Determine the [x, y] coordinate at the center of the cell enclosing the given text.  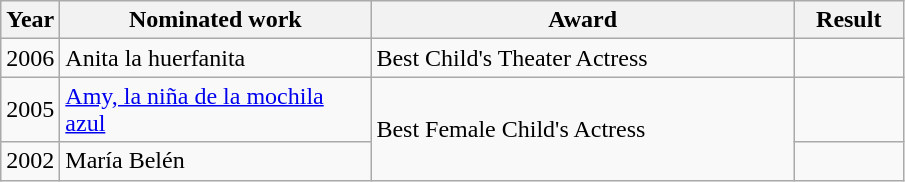
María Belén [216, 161]
Best Child's Theater Actress [583, 58]
Year [30, 20]
Amy, la niña de la mochila azul [216, 110]
2002 [30, 161]
2005 [30, 110]
2006 [30, 58]
Award [583, 20]
Result [848, 20]
Anita la huerfanita [216, 58]
Best Female Child's Actress [583, 128]
Nominated work [216, 20]
